Scan for the cell matching the given text and deliver its [X, Y] coordinate at center. 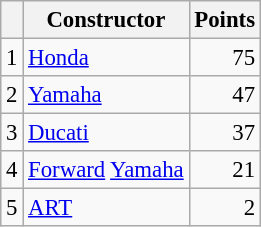
75 [224, 58]
37 [224, 133]
Honda [106, 58]
Constructor [106, 20]
Yamaha [106, 95]
21 [224, 170]
Ducati [106, 133]
5 [12, 208]
1 [12, 58]
ART [106, 208]
Forward Yamaha [106, 170]
47 [224, 95]
3 [12, 133]
Points [224, 20]
4 [12, 170]
